From the cell containing the given text, extract its center point as [X, Y] coordinate. 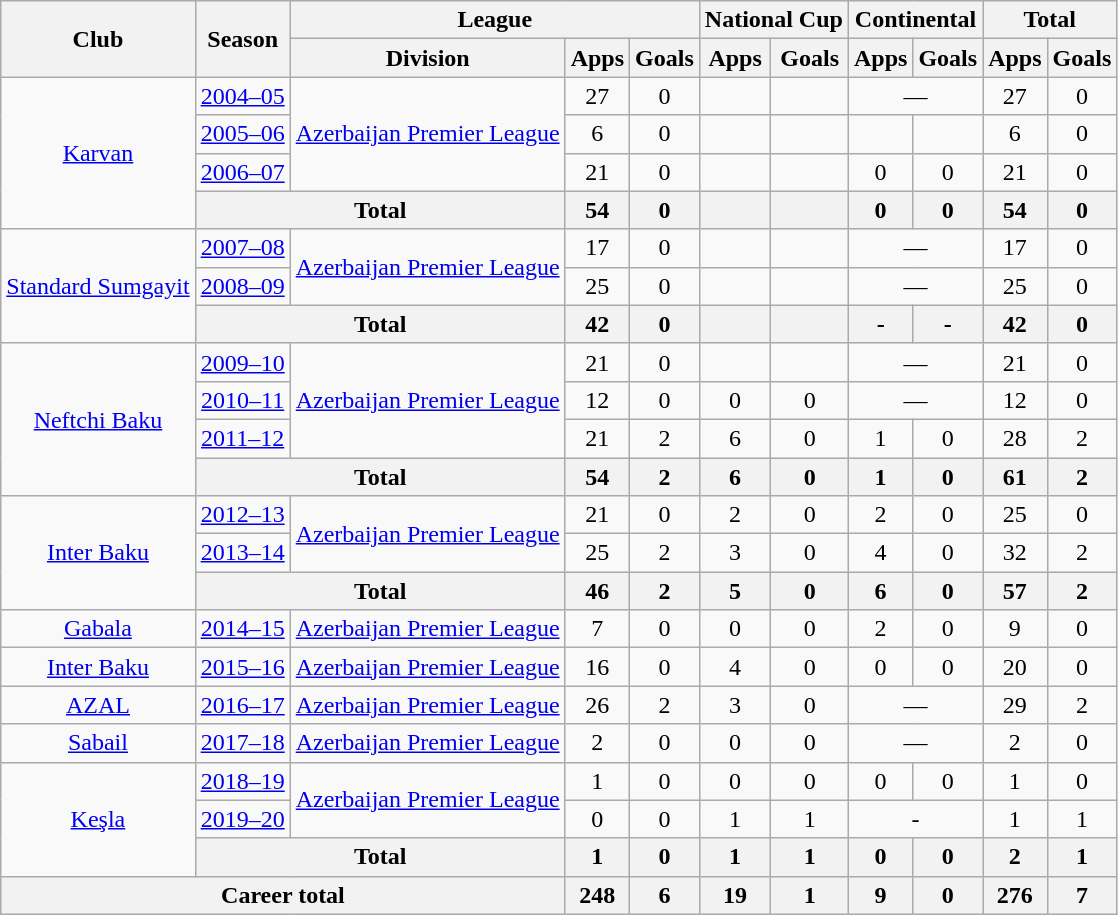
16 [597, 667]
2009–10 [242, 362]
Karvan [98, 153]
Career total [283, 895]
Sabail [98, 743]
2014–15 [242, 629]
2004–05 [242, 96]
2019–20 [242, 819]
29 [1015, 705]
61 [1015, 477]
Division [428, 58]
2013–14 [242, 553]
League [494, 20]
26 [597, 705]
5 [735, 591]
276 [1015, 895]
Club [98, 39]
2016–17 [242, 705]
Gabala [98, 629]
2005–06 [242, 134]
Continental [915, 20]
57 [1015, 591]
19 [735, 895]
2011–12 [242, 438]
248 [597, 895]
2007–08 [242, 248]
Season [242, 39]
2018–19 [242, 781]
Keşla [98, 819]
National Cup [774, 20]
2015–16 [242, 667]
Standard Sumgayit [98, 286]
28 [1015, 438]
2017–18 [242, 743]
20 [1015, 667]
32 [1015, 553]
2010–11 [242, 400]
Neftchi Baku [98, 419]
AZAL [98, 705]
2008–09 [242, 286]
2012–13 [242, 515]
46 [597, 591]
2006–07 [242, 172]
